Scan for the cell matching the given text and deliver its [X, Y] coordinate at center. 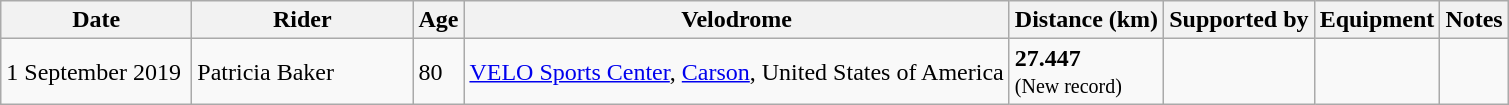
Distance (km) [1086, 20]
Date [96, 20]
80 [438, 72]
Equipment [1377, 20]
Supported by [1239, 20]
Patricia Baker [302, 72]
Velodrome [736, 20]
Rider [302, 20]
Notes [1474, 20]
Age [438, 20]
1 September 2019 [96, 72]
VELO Sports Center, Carson, United States of America [736, 72]
27.447(New record) [1086, 72]
